Determine the [X, Y] coordinate at the center of the cell enclosing the given text.  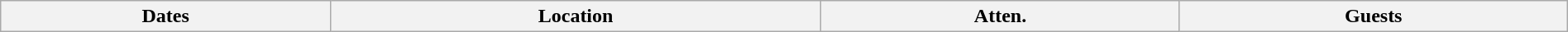
Atten. [1001, 16]
Location [576, 16]
Dates [165, 16]
Guests [1373, 16]
